Locate the cell with the specified text and output its (X, Y) center coordinate. 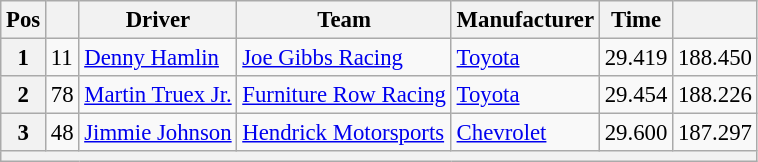
Team (344, 20)
3 (24, 133)
187.297 (716, 133)
Denny Hamlin (158, 58)
188.226 (716, 95)
2 (24, 95)
Pos (24, 20)
Time (636, 20)
29.600 (636, 133)
29.419 (636, 58)
Martin Truex Jr. (158, 95)
Chevrolet (525, 133)
11 (62, 58)
Driver (158, 20)
Manufacturer (525, 20)
1 (24, 58)
Furniture Row Racing (344, 95)
Joe Gibbs Racing (344, 58)
Jimmie Johnson (158, 133)
Hendrick Motorsports (344, 133)
48 (62, 133)
78 (62, 95)
188.450 (716, 58)
29.454 (636, 95)
